Provide the (x, y) coordinate of the cell's center where the given text is located.  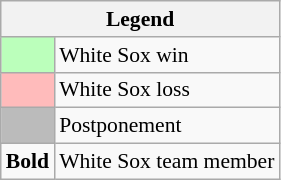
Bold (28, 162)
Postponement (166, 126)
Legend (140, 19)
White Sox loss (166, 90)
White Sox team member (166, 162)
White Sox win (166, 55)
